Determine the [X, Y] coordinate at the center of the cell enclosing the given text.  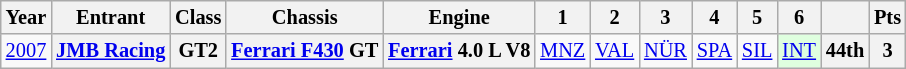
SIL [757, 51]
Class [198, 17]
1 [562, 17]
2007 [26, 51]
Chassis [304, 17]
5 [757, 17]
Year [26, 17]
44th [845, 51]
INT [799, 51]
4 [714, 17]
VAL [614, 51]
NÜR [666, 51]
Ferrari F430 GT [304, 51]
6 [799, 17]
MNZ [562, 51]
Pts [888, 17]
SPA [714, 51]
Engine [459, 17]
2 [614, 17]
GT2 [198, 51]
JMB Racing [110, 51]
Ferrari 4.0 L V8 [459, 51]
Entrant [110, 17]
